From the cell containing the given text, extract its center point as [X, Y] coordinate. 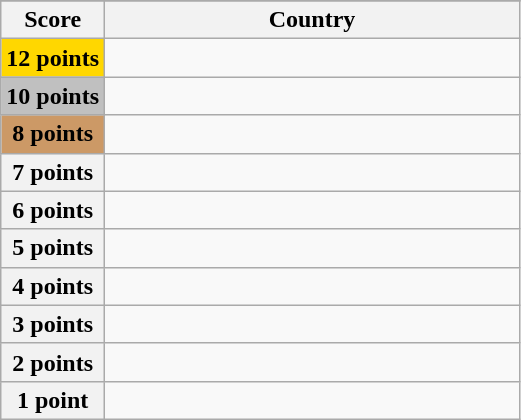
8 points [53, 134]
Score [53, 20]
12 points [53, 58]
10 points [53, 96]
1 point [53, 400]
7 points [53, 172]
2 points [53, 362]
6 points [53, 210]
4 points [53, 286]
5 points [53, 248]
3 points [53, 324]
Country [312, 20]
